Search for the cell housing the specified text and yield its [x, y] center coordinate. 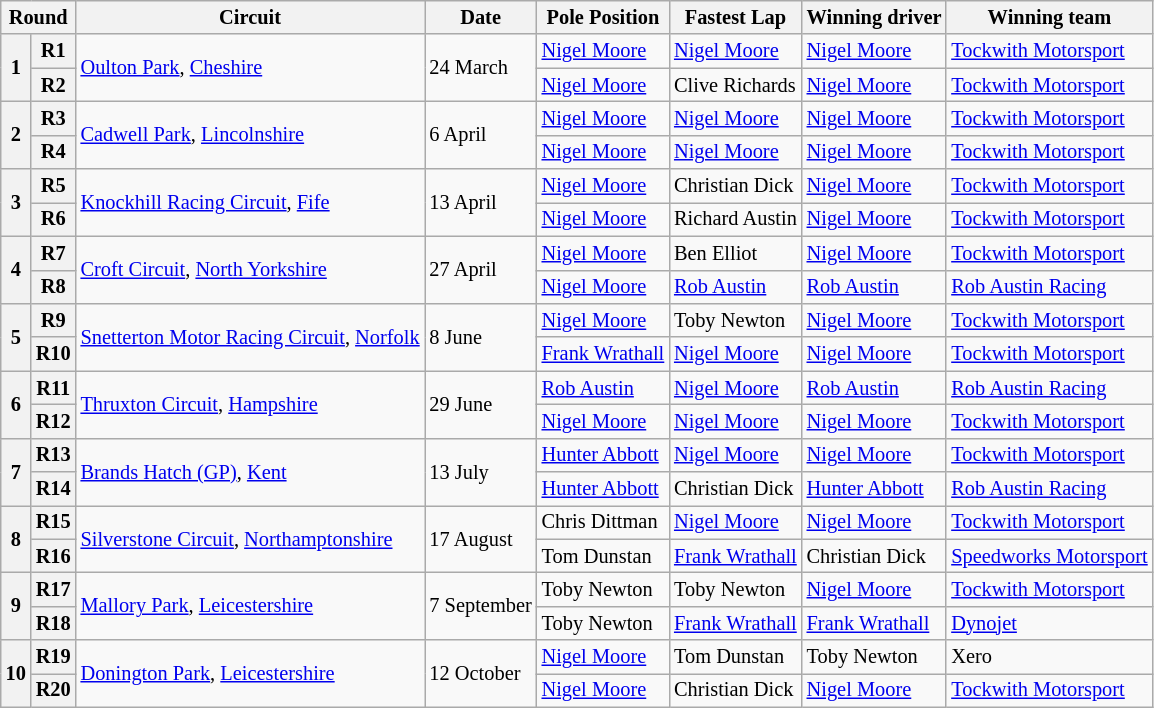
24 March [480, 68]
Croft Circuit, North Yorkshire [250, 270]
Donington Park, Leicestershire [250, 674]
Ben Elliot [736, 253]
R17 [54, 589]
17 August [480, 538]
7 September [480, 606]
R1 [54, 51]
R8 [54, 287]
Circuit [250, 17]
13 July [480, 472]
R2 [54, 85]
Winning team [1049, 17]
R7 [54, 253]
Date [480, 17]
R10 [54, 354]
6 [16, 404]
R15 [54, 522]
Knockhill Racing Circuit, Fife [250, 202]
Winning driver [874, 17]
Clive Richards [736, 85]
4 [16, 270]
12 October [480, 674]
R16 [54, 556]
9 [16, 606]
3 [16, 202]
Xero [1049, 657]
Mallory Park, Leicestershire [250, 606]
R18 [54, 623]
Cadwell Park, Lincolnshire [250, 134]
Thruxton Circuit, Hampshire [250, 404]
2 [16, 134]
Speedworks Motorsport [1049, 556]
R13 [54, 455]
R11 [54, 388]
29 June [480, 404]
8 June [480, 336]
13 April [480, 202]
Pole Position [603, 17]
R19 [54, 657]
1 [16, 68]
R4 [54, 152]
Silverstone Circuit, Northamptonshire [250, 538]
27 April [480, 270]
Round [38, 17]
Snetterton Motor Racing Circuit, Norfolk [250, 336]
5 [16, 336]
10 [16, 674]
Fastest Lap [736, 17]
R3 [54, 118]
Richard Austin [736, 219]
7 [16, 472]
6 April [480, 134]
R5 [54, 186]
R6 [54, 219]
R14 [54, 489]
Oulton Park, Cheshire [250, 68]
R12 [54, 421]
Dynojet [1049, 623]
8 [16, 538]
R20 [54, 690]
Brands Hatch (GP), Kent [250, 472]
R9 [54, 320]
Chris Dittman [603, 522]
